Scan for the cell matching the given text and deliver its (X, Y) coordinate at center. 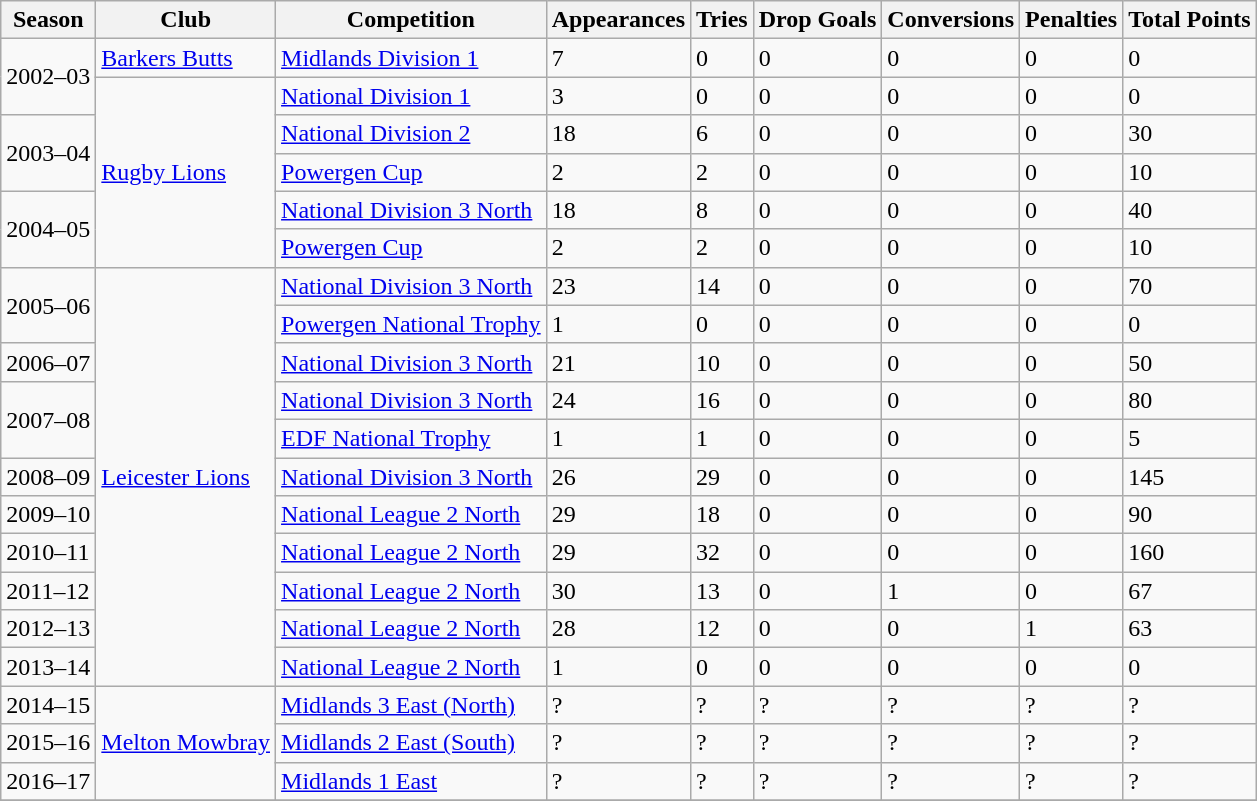
63 (1190, 629)
90 (1190, 515)
8 (722, 210)
14 (722, 286)
16 (722, 400)
Leicester Lions (186, 476)
2013–14 (48, 667)
Drop Goals (818, 20)
2008–09 (48, 477)
Midlands 3 East (North) (412, 705)
32 (722, 553)
Tries (722, 20)
Midlands Division 1 (412, 58)
2002–03 (48, 77)
Melton Mowbray (186, 743)
2016–17 (48, 781)
26 (618, 477)
EDF National Trophy (412, 438)
28 (618, 629)
5 (1190, 438)
21 (618, 362)
40 (1190, 210)
80 (1190, 400)
National Division 1 (412, 96)
2007–08 (48, 419)
12 (722, 629)
6 (722, 134)
Barkers Butts (186, 58)
Appearances (618, 20)
2010–11 (48, 553)
23 (618, 286)
70 (1190, 286)
Penalties (1072, 20)
2014–15 (48, 705)
Club (186, 20)
Midlands 1 East (412, 781)
7 (618, 58)
National Division 2 (412, 134)
Competition (412, 20)
Conversions (951, 20)
Total Points (1190, 20)
145 (1190, 477)
2012–13 (48, 629)
2005–06 (48, 305)
2009–10 (48, 515)
Season (48, 20)
13 (722, 591)
Midlands 2 East (South) (412, 743)
3 (618, 96)
2015–16 (48, 743)
160 (1190, 553)
Powergen National Trophy (412, 324)
2004–05 (48, 229)
2006–07 (48, 362)
2011–12 (48, 591)
24 (618, 400)
50 (1190, 362)
2003–04 (48, 153)
67 (1190, 591)
Rugby Lions (186, 172)
